For the text-containing cell, return its midpoint in [x, y] coordinate format. 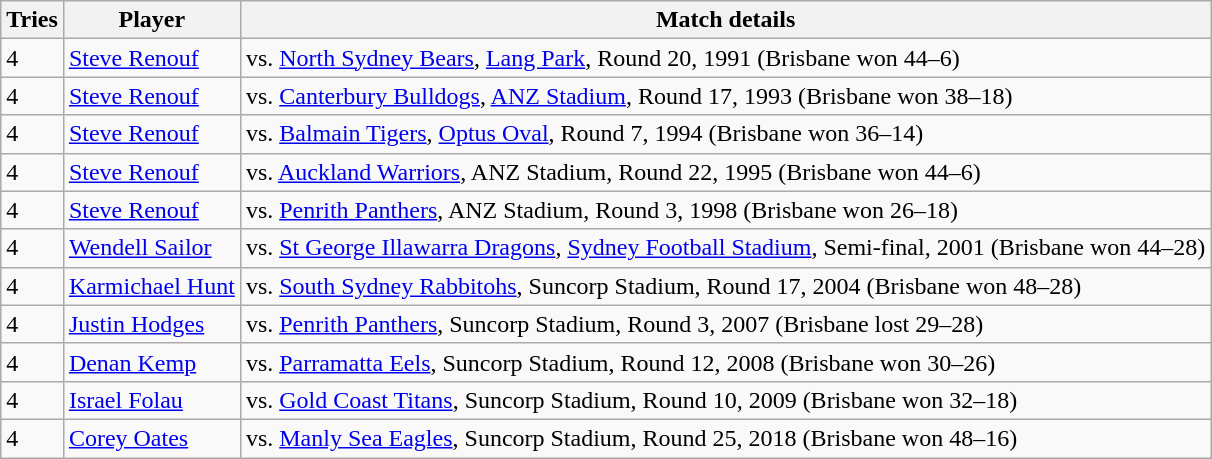
vs. Auckland Warriors, ANZ Stadium, Round 22, 1995 (Brisbane won 44–6) [725, 172]
vs. Penrith Panthers, ANZ Stadium, Round 3, 1998 (Brisbane won 26–18) [725, 210]
Corey Oates [152, 438]
vs. Parramatta Eels, Suncorp Stadium, Round 12, 2008 (Brisbane won 30–26) [725, 362]
Denan Kemp [152, 362]
vs. Balmain Tigers, Optus Oval, Round 7, 1994 (Brisbane won 36–14) [725, 134]
Justin Hodges [152, 324]
vs. St George Illawarra Dragons, Sydney Football Stadium, Semi-final, 2001 (Brisbane won 44–28) [725, 248]
Karmichael Hunt [152, 286]
vs. Penrith Panthers, Suncorp Stadium, Round 3, 2007 (Brisbane lost 29–28) [725, 324]
vs. Gold Coast Titans, Suncorp Stadium, Round 10, 2009 (Brisbane won 32–18) [725, 400]
vs. Manly Sea Eagles, Suncorp Stadium, Round 25, 2018 (Brisbane won 48–16) [725, 438]
Israel Folau [152, 400]
vs. North Sydney Bears, Lang Park, Round 20, 1991 (Brisbane won 44–6) [725, 58]
Match details [725, 20]
vs. South Sydney Rabbitohs, Suncorp Stadium, Round 17, 2004 (Brisbane won 48–28) [725, 286]
Player [152, 20]
vs. Canterbury Bulldogs, ANZ Stadium, Round 17, 1993 (Brisbane won 38–18) [725, 96]
Tries [32, 20]
Wendell Sailor [152, 248]
